From the cell containing the given text, extract its center point as (X, Y) coordinate. 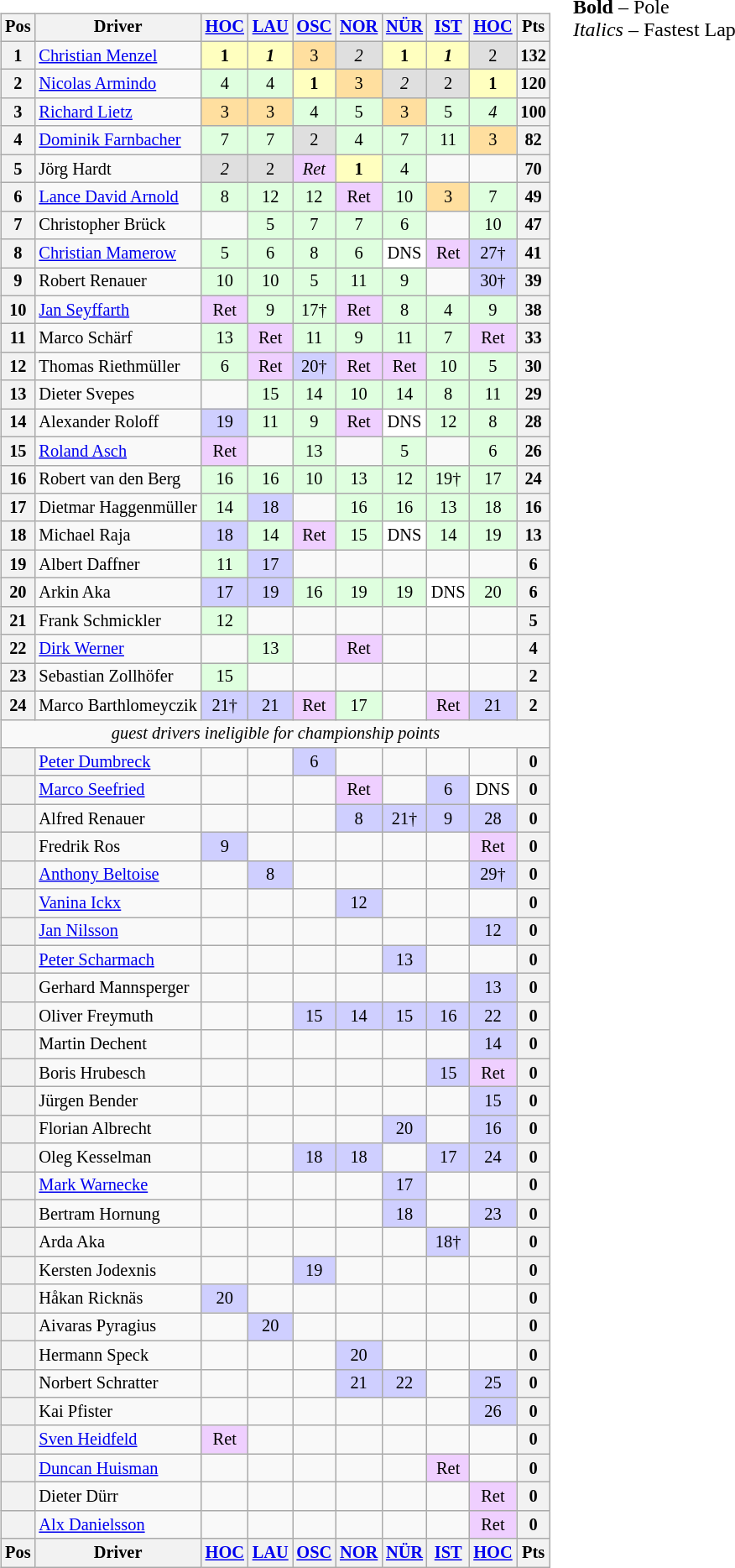
Peter Dumbreck (117, 762)
132 (534, 55)
Alx Danielsson (117, 1524)
Oliver Freymuth (117, 1017)
Roland Asch (117, 451)
49 (534, 197)
70 (534, 169)
Arda Aka (117, 1242)
Oleg Kesselman (117, 1158)
25 (493, 1383)
39 (534, 282)
Norbert Schratter (117, 1383)
Frank Schmickler (117, 620)
Jan Nilsson (117, 932)
29† (493, 875)
Vanina Ickx (117, 903)
Jörg Hardt (117, 169)
18† (448, 1242)
Robert Renauer (117, 282)
Albert Daffner (117, 564)
27† (493, 253)
Duncan Huisman (117, 1468)
Dominik Farnbacher (117, 140)
Kai Pfister (117, 1412)
17† (315, 310)
Dieter Svepes (117, 395)
Bertram Hornung (117, 1214)
Thomas Riethmüller (117, 367)
Sven Heidfeld (117, 1440)
Kersten Jodexnis (117, 1271)
Alexander Roloff (117, 423)
Dieter Dürr (117, 1497)
Michael Raja (117, 536)
Lance David Arnold (117, 197)
Marco Barthlomeyczik (117, 705)
Nicolas Armindo (117, 84)
Christopher Brück (117, 225)
Jan Seyffarth (117, 310)
Arkin Aka (117, 593)
Gerhard Mannsperger (117, 988)
30 (534, 367)
Peter Scharmach (117, 959)
38 (534, 310)
Richard Lietz (117, 112)
Boris Hrubesch (117, 1073)
guest drivers ineligible for championship points (275, 734)
Sebastian Zollhöfer (117, 677)
29 (534, 395)
Dietmar Haggenmüller (117, 508)
Jürgen Bender (117, 1101)
Aivaras Pyragius (117, 1327)
Florian Albrecht (117, 1129)
Robert van den Berg (117, 479)
Fredrik Ros (117, 847)
Martin Dechent (117, 1044)
82 (534, 140)
120 (534, 84)
41 (534, 253)
33 (534, 338)
Alfred Renauer (117, 818)
Christian Menzel (117, 55)
Marco Seefried (117, 790)
30† (493, 282)
Mark Warnecke (117, 1186)
19† (448, 479)
Dirk Werner (117, 649)
Anthony Beltoise (117, 875)
Christian Mamerow (117, 253)
Håkan Ricknäs (117, 1299)
Hermann Speck (117, 1355)
100 (534, 112)
20† (315, 367)
Marco Schärf (117, 338)
47 (534, 225)
